Locate the cell with the specified text and output its [x, y] center coordinate. 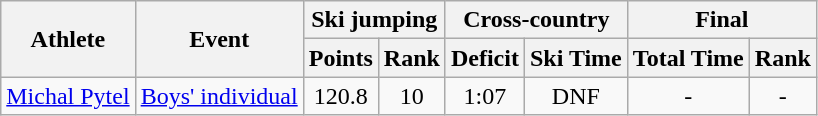
Ski Time [576, 58]
Athlete [68, 39]
Event [219, 39]
Total Time [688, 58]
Points [340, 58]
Deficit [484, 58]
Cross-country [536, 20]
Michal Pytel [68, 96]
Final [722, 20]
Ski jumping [374, 20]
Boys' individual [219, 96]
DNF [576, 96]
10 [412, 96]
120.8 [340, 96]
1:07 [484, 96]
